Search for the cell housing the specified text and yield its [x, y] center coordinate. 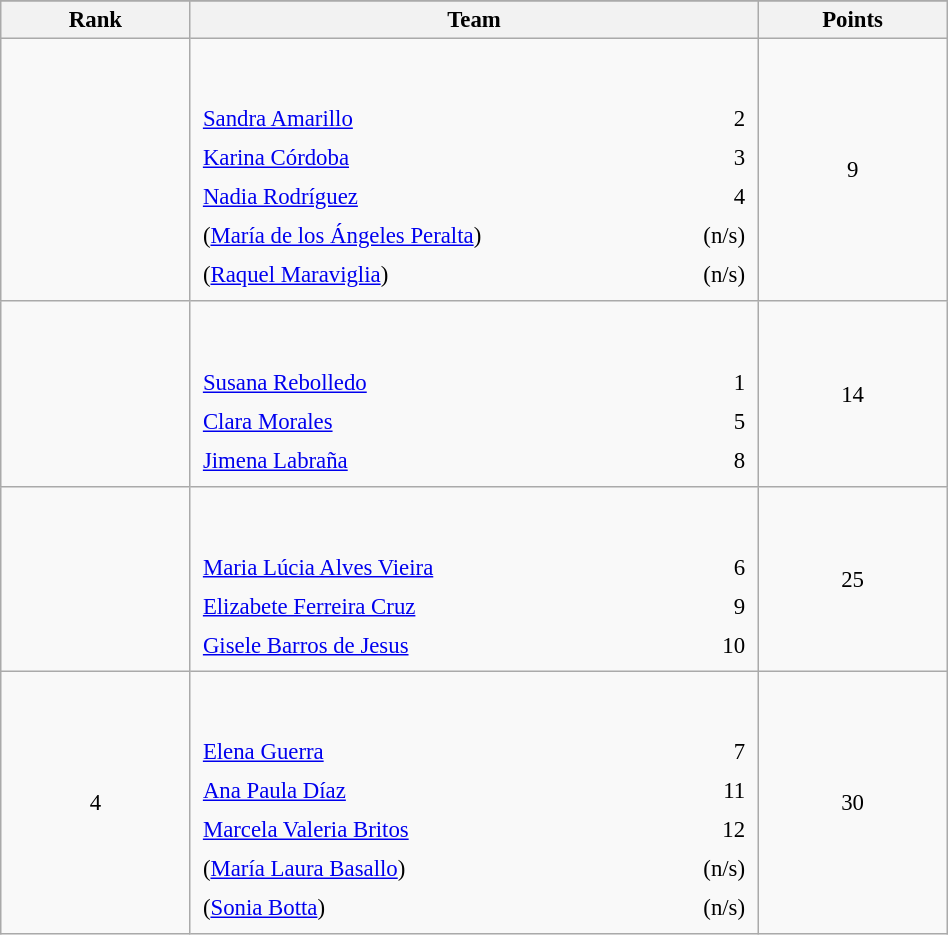
Sandra Amarillo 2 Karina Córdoba 3 Nadia Rodríguez 4 (María de los Ángeles Peralta) (n/s) (Raquel Maraviglia) (n/s) [474, 170]
(María Laura Basallo) [420, 869]
30 [852, 802]
11 [698, 791]
Elena Guerra [420, 752]
25 [852, 578]
3 [708, 158]
Maria Lúcia Alves Vieira [440, 567]
Sandra Amarillo [431, 119]
8 [721, 460]
Marcela Valeria Britos [420, 830]
Clara Morales [443, 421]
Jimena Labraña [443, 460]
1 [721, 382]
Nadia Rodríguez [431, 197]
Maria Lúcia Alves Vieira 6 Elizabete Ferreira Cruz 9 Gisele Barros de Jesus 10 [474, 578]
(María de los Ángeles Peralta) [431, 236]
6 [717, 567]
Rank [96, 20]
Susana Rebolledo 1 Clara Morales 5 Jimena Labraña 8 [474, 394]
10 [717, 645]
12 [698, 830]
Susana Rebolledo [443, 382]
Elizabete Ferreira Cruz [440, 606]
Points [852, 20]
2 [708, 119]
Gisele Barros de Jesus [440, 645]
14 [852, 394]
Elena Guerra 7 Ana Paula Díaz 11 Marcela Valeria Britos 12 (María Laura Basallo) (n/s) (Sonia Botta) (n/s) [474, 802]
Karina Córdoba [431, 158]
Ana Paula Díaz [420, 791]
7 [698, 752]
(Raquel Maraviglia) [431, 275]
Team [474, 20]
5 [721, 421]
(Sonia Botta) [420, 908]
